Locate the cell with the specified text and output its [X, Y] center coordinate. 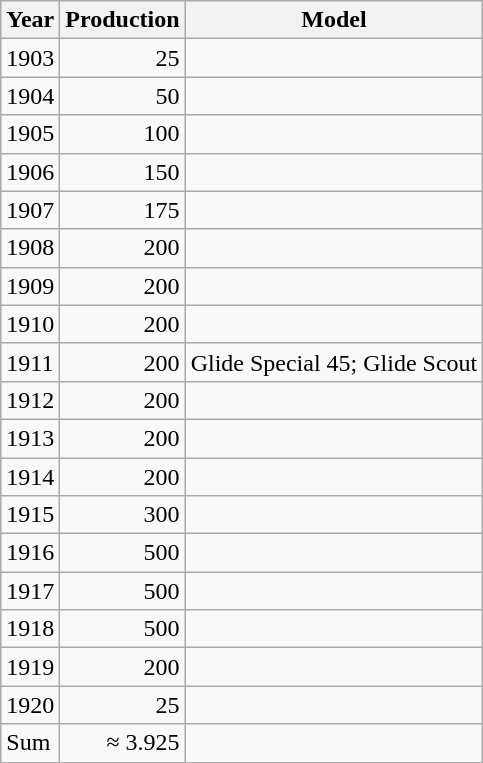
150 [122, 172]
1918 [30, 629]
1916 [30, 553]
Model [334, 20]
1913 [30, 438]
≈ 3.925 [122, 743]
1912 [30, 400]
1907 [30, 210]
1908 [30, 248]
50 [122, 96]
300 [122, 515]
1909 [30, 286]
100 [122, 134]
1906 [30, 172]
Year [30, 20]
1904 [30, 96]
Production [122, 20]
1915 [30, 515]
1911 [30, 362]
1920 [30, 705]
1914 [30, 477]
1919 [30, 667]
1905 [30, 134]
1903 [30, 58]
Sum [30, 743]
1917 [30, 591]
Glide Special 45; Glide Scout [334, 362]
175 [122, 210]
1910 [30, 324]
